Determine the (x, y) coordinate at the center of the cell enclosing the given text.  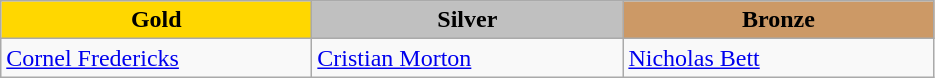
Bronze (778, 20)
Cornel Fredericks (156, 58)
Silver (468, 20)
Cristian Morton (468, 58)
Nicholas Bett (778, 58)
Gold (156, 20)
